Capture the cell that displays the provided text and extract its [x, y] central coordinate. 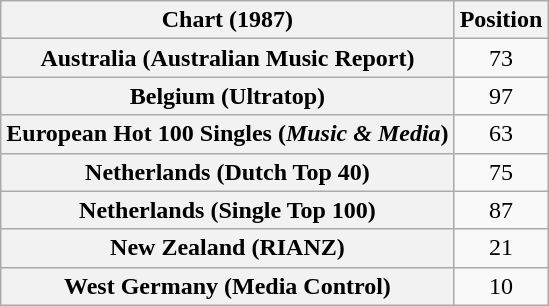
87 [501, 210]
Netherlands (Dutch Top 40) [228, 172]
New Zealand (RIANZ) [228, 248]
European Hot 100 Singles (Music & Media) [228, 134]
Position [501, 20]
75 [501, 172]
10 [501, 286]
97 [501, 96]
Australia (Australian Music Report) [228, 58]
73 [501, 58]
Chart (1987) [228, 20]
Belgium (Ultratop) [228, 96]
West Germany (Media Control) [228, 286]
21 [501, 248]
63 [501, 134]
Netherlands (Single Top 100) [228, 210]
